From the cell containing the given text, extract its center point as (x, y) coordinate. 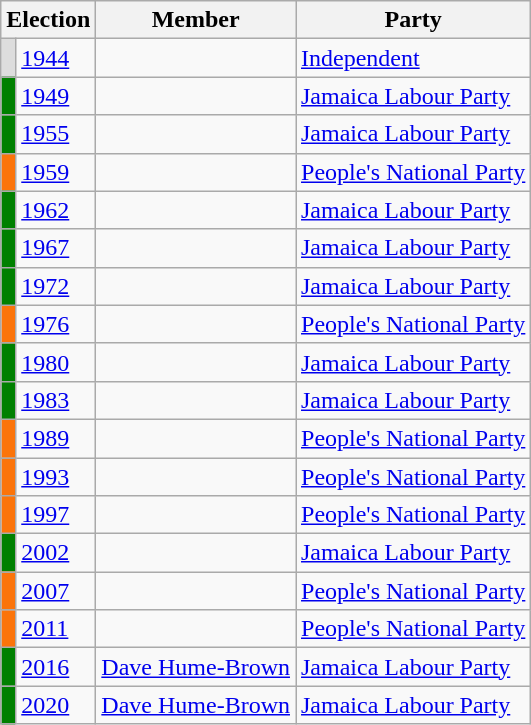
2011 (56, 629)
1997 (56, 515)
2007 (56, 591)
Party (414, 20)
1959 (56, 172)
1972 (56, 286)
1980 (56, 362)
1944 (56, 58)
Member (196, 20)
1989 (56, 438)
2020 (56, 705)
Independent (414, 58)
1955 (56, 134)
1967 (56, 248)
1983 (56, 400)
1976 (56, 324)
1993 (56, 477)
2002 (56, 553)
Election (48, 20)
1962 (56, 210)
1949 (56, 96)
2016 (56, 667)
